Locate the cell with the specified text and output its (x, y) center coordinate. 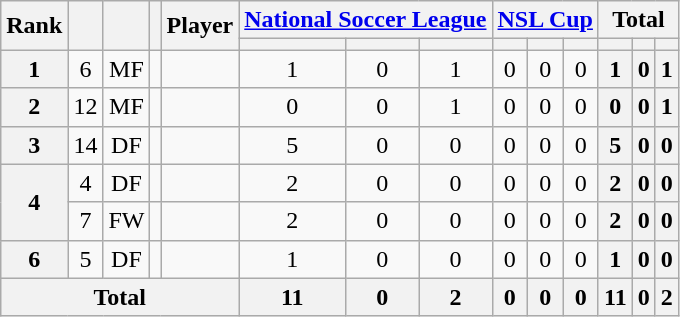
12 (86, 107)
NSL Cup (545, 20)
National Soccer League (366, 20)
FW (126, 221)
Rank (34, 26)
14 (86, 145)
7 (86, 221)
Player (200, 26)
3 (34, 145)
